For the text-containing cell, return its midpoint in [x, y] coordinate format. 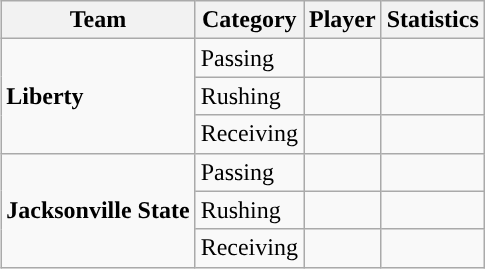
Statistics [432, 20]
Jacksonville State [98, 210]
Liberty [98, 96]
Team [98, 20]
Category [249, 20]
Player [343, 20]
